Scan for the cell matching the given text and deliver its [x, y] coordinate at center. 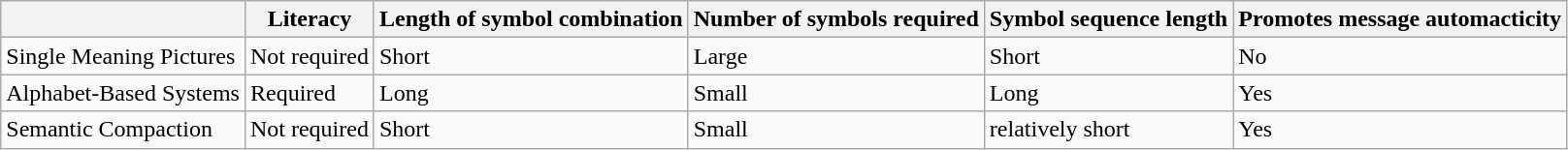
relatively short [1108, 130]
Number of symbols required [836, 19]
Promotes message automacticity [1400, 19]
Single Meaning Pictures [123, 56]
Symbol sequence length [1108, 19]
No [1400, 56]
Literacy [309, 19]
Required [309, 93]
Alphabet-Based Systems [123, 93]
Large [836, 56]
Length of symbol combination [531, 19]
Semantic Compaction [123, 130]
